From the cell containing the given text, extract its center point as [x, y] coordinate. 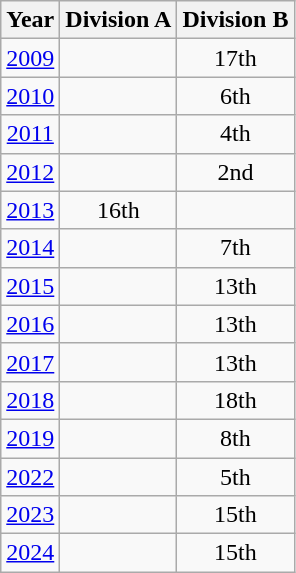
2012 [30, 172]
Division B [236, 20]
2022 [30, 477]
2017 [30, 362]
4th [236, 134]
2023 [30, 515]
2009 [30, 58]
Division A [118, 20]
Year [30, 20]
2010 [30, 96]
2nd [236, 172]
16th [118, 210]
2018 [30, 400]
2013 [30, 210]
18th [236, 400]
5th [236, 477]
2015 [30, 286]
6th [236, 96]
2019 [30, 438]
2011 [30, 134]
2024 [30, 553]
2014 [30, 248]
8th [236, 438]
17th [236, 58]
7th [236, 248]
2016 [30, 324]
